Find where the given text appears and provide that cell's center as (x, y) coordinate. 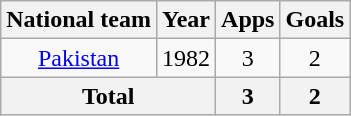
Total (108, 96)
Year (186, 20)
1982 (186, 58)
Apps (248, 20)
Pakistan (79, 58)
Goals (315, 20)
National team (79, 20)
